Search for the cell housing the specified text and yield its [x, y] center coordinate. 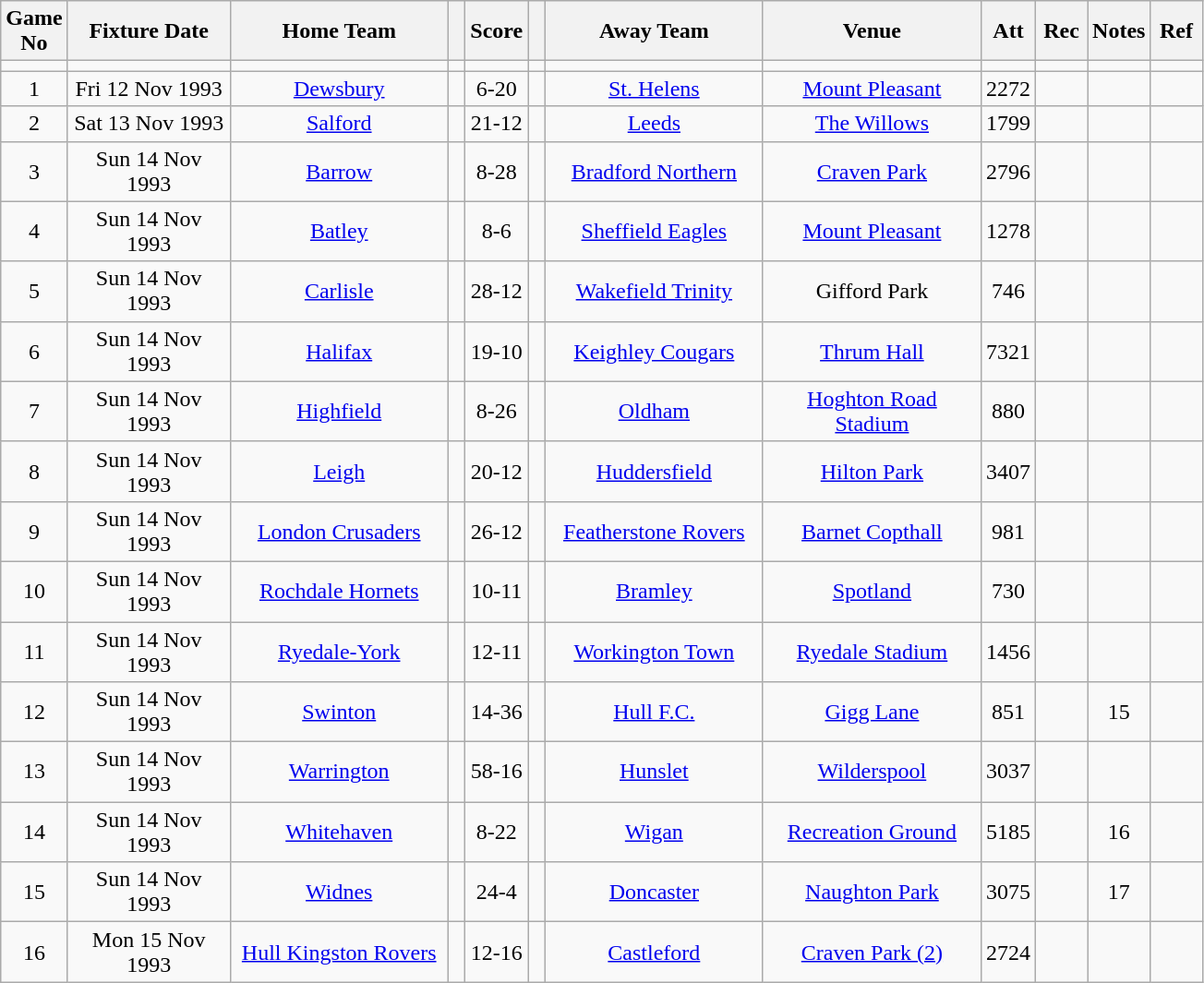
Warrington [339, 772]
Score [497, 31]
14 [34, 833]
Fri 12 Nov 1993 [149, 89]
Sat 13 Nov 1993 [149, 124]
24-4 [497, 892]
Widnes [339, 892]
880 [1008, 412]
Swinton [339, 713]
Away Team [654, 31]
Rochdale Hornets [339, 591]
Workington Town [654, 652]
Sheffield Eagles [654, 231]
The Willows [872, 124]
19-10 [497, 351]
11 [34, 652]
981 [1008, 532]
13 [34, 772]
2272 [1008, 89]
Hilton Park [872, 471]
Hull F.C. [654, 713]
3407 [1008, 471]
58-16 [497, 772]
Doncaster [654, 892]
21-12 [497, 124]
2 [34, 124]
Dewsbury [339, 89]
9 [34, 532]
Gigg Lane [872, 713]
Recreation Ground [872, 833]
Hunslet [654, 772]
6-20 [497, 89]
14-36 [497, 713]
12 [34, 713]
26-12 [497, 532]
5185 [1008, 833]
28-12 [497, 292]
Wakefield Trinity [654, 292]
7321 [1008, 351]
Gifford Park [872, 292]
Wigan [654, 833]
1278 [1008, 231]
Halifax [339, 351]
Fixture Date [149, 31]
Game No [34, 31]
Castleford [654, 953]
1799 [1008, 124]
Keighley Cougars [654, 351]
10-11 [497, 591]
8-6 [497, 231]
17 [1119, 892]
Wilderspool [872, 772]
8-22 [497, 833]
Craven Park (2) [872, 953]
Highfield [339, 412]
Thrum Hall [872, 351]
Featherstone Rovers [654, 532]
4 [34, 231]
730 [1008, 591]
5 [34, 292]
12-11 [497, 652]
Batley [339, 231]
3 [34, 172]
Rec [1062, 31]
Whitehaven [339, 833]
Hoghton Road Stadium [872, 412]
6 [34, 351]
10 [34, 591]
Ryedale Stadium [872, 652]
851 [1008, 713]
Notes [1119, 31]
Barnet Copthall [872, 532]
1 [34, 89]
7 [34, 412]
Hull Kingston Rovers [339, 953]
St. Helens [654, 89]
Oldham [654, 412]
Ryedale-York [339, 652]
1456 [1008, 652]
Venue [872, 31]
Huddersfield [654, 471]
3037 [1008, 772]
3075 [1008, 892]
20-12 [497, 471]
Leeds [654, 124]
746 [1008, 292]
Mon 15 Nov 1993 [149, 953]
Home Team [339, 31]
Bradford Northern [654, 172]
Bramley [654, 591]
London Crusaders [339, 532]
12-16 [497, 953]
Carlisle [339, 292]
Spotland [872, 591]
Att [1008, 31]
Naughton Park [872, 892]
Barrow [339, 172]
Craven Park [872, 172]
Salford [339, 124]
2724 [1008, 953]
2796 [1008, 172]
Ref [1176, 31]
Leigh [339, 471]
8-28 [497, 172]
8 [34, 471]
8-26 [497, 412]
